Locate the cell with the specified text and output its (x, y) center coordinate. 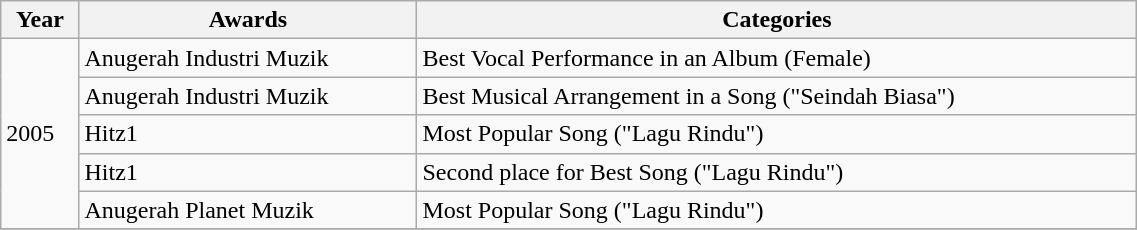
Best Vocal Performance in an Album (Female) (777, 58)
Anugerah Planet Muzik (248, 210)
2005 (40, 134)
Second place for Best Song ("Lagu Rindu") (777, 172)
Categories (777, 20)
Awards (248, 20)
Year (40, 20)
Best Musical Arrangement in a Song ("Seindah Biasa") (777, 96)
